Capture the cell that displays the provided text and extract its (X, Y) central coordinate. 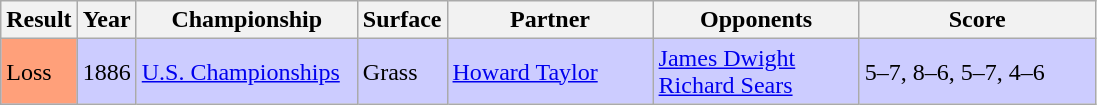
James Dwight Richard Sears (756, 72)
Howard Taylor (550, 72)
Loss (39, 72)
Surface (402, 20)
U.S. Championships (246, 72)
Opponents (756, 20)
Year (106, 20)
Result (39, 20)
Partner (550, 20)
Score (977, 20)
5–7, 8–6, 5–7, 4–6 (977, 72)
Championship (246, 20)
1886 (106, 72)
Grass (402, 72)
